Scan for the cell matching the given text and deliver its (X, Y) coordinate at center. 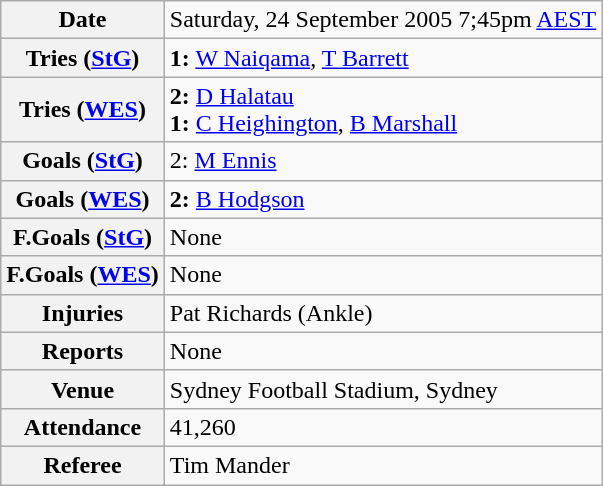
Attendance (83, 427)
Pat Richards (Ankle) (382, 313)
Tries (StG) (83, 58)
1: W Naiqama, T Barrett (382, 58)
Injuries (83, 313)
41,260 (382, 427)
F.Goals (StG) (83, 237)
Tim Mander (382, 465)
Venue (83, 389)
2: D Halatau1: C Heighington, B Marshall (382, 110)
Sydney Football Stadium, Sydney (382, 389)
Goals (StG) (83, 161)
F.Goals (WES) (83, 275)
Referee (83, 465)
Goals (WES) (83, 199)
2: B Hodgson (382, 199)
Reports (83, 351)
2: M Ennis (382, 161)
Tries (WES) (83, 110)
Date (83, 20)
Saturday, 24 September 2005 7;45pm AEST (382, 20)
